Determine the [x, y] coordinate at the center of the cell enclosing the given text.  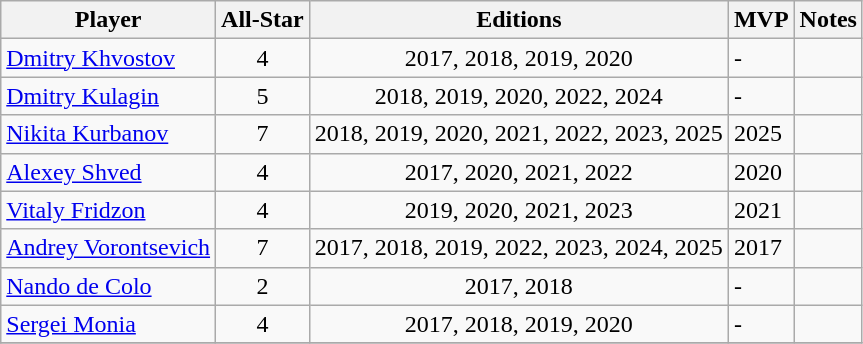
Nando de Colo [108, 286]
5 [263, 96]
Player [108, 20]
Dmitry Kulagin [108, 96]
Dmitry Khvostov [108, 58]
Nikita Kurbanov [108, 134]
2017, 2020, 2021, 2022 [518, 172]
2020 [761, 172]
Alexey Shved [108, 172]
Notes [828, 20]
Vitaly Fridzon [108, 210]
2 [263, 286]
2017, 2018, 2019, 2022, 2023, 2024, 2025 [518, 248]
2021 [761, 210]
2018, 2019, 2020, 2022, 2024 [518, 96]
Editions [518, 20]
2017, 2018 [518, 286]
MVP [761, 20]
Sergei Monia [108, 324]
Andrey Vorontsevich [108, 248]
2025 [761, 134]
2019, 2020, 2021, 2023 [518, 210]
2018, 2019, 2020, 2021, 2022, 2023, 2025 [518, 134]
2017 [761, 248]
All-Star [263, 20]
